Extract the (X, Y) coordinate from the center of the cell holding the provided text.  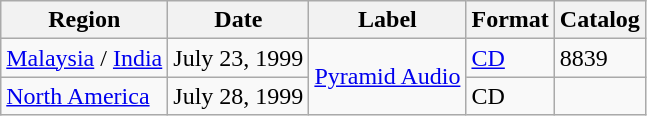
Catalog (600, 20)
Format (510, 20)
8839 (600, 58)
July 28, 1999 (238, 96)
Malaysia / India (84, 58)
Pyramid Audio (388, 77)
Date (238, 20)
Region (84, 20)
Label (388, 20)
North America (84, 96)
July 23, 1999 (238, 58)
